Output the [X, Y] coordinate of the center of the cell containing the given text.  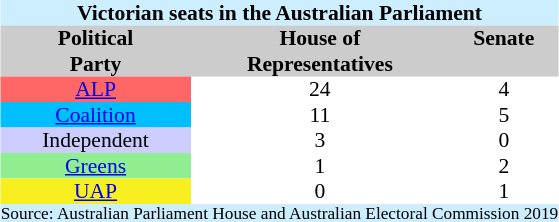
Source: Australian Parliament House and Australian Electoral Commission 2019 [280, 213]
House ofRepresentatives [320, 50]
24 [320, 89]
Greens [96, 166]
ALP [96, 89]
PoliticalParty [96, 50]
3 [320, 140]
Senate [504, 50]
2 [504, 166]
Victorian seats in the Australian Parliament [280, 13]
UAP [96, 191]
5 [504, 115]
11 [320, 115]
Independent [96, 140]
4 [504, 89]
Coalition [96, 115]
